Detect which cell encompasses the target text, then output its (X, Y) center coordinate. 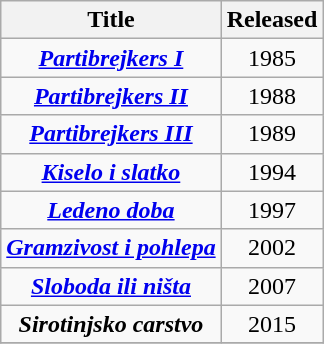
2015 (272, 324)
2007 (272, 286)
1994 (272, 172)
Partibrejkers II (111, 96)
Gramzivost i pohlepa (111, 248)
Partibrejkers I (111, 58)
Partibrejkers III (111, 134)
1997 (272, 210)
Title (111, 20)
1985 (272, 58)
2002 (272, 248)
Sloboda ili ništa (111, 286)
1988 (272, 96)
Ledeno doba (111, 210)
Kiselo i slatko (111, 172)
1989 (272, 134)
Released (272, 20)
Sirotinjsko carstvo (111, 324)
